Extract the (x, y) coordinate from the center of the cell holding the provided text.  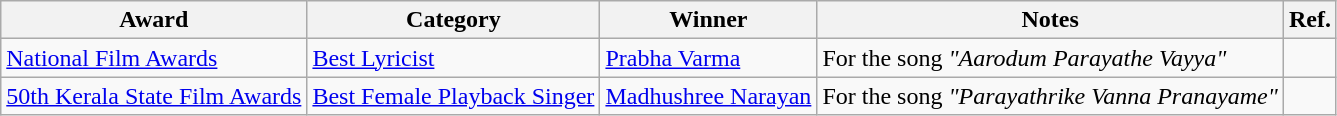
Prabha Varma (708, 58)
Best Lyricist (454, 58)
Notes (1050, 20)
Category (454, 20)
Ref. (1310, 20)
National Film Awards (154, 58)
50th Kerala State Film Awards (154, 96)
For the song "Parayathrike Vanna Pranayame" (1050, 96)
Award (154, 20)
Best Female Playback Singer (454, 96)
For the song "Aarodum Parayathe Vayya" (1050, 58)
Winner (708, 20)
Madhushree Narayan (708, 96)
